Return [x, y] of the center of cell containing provided text 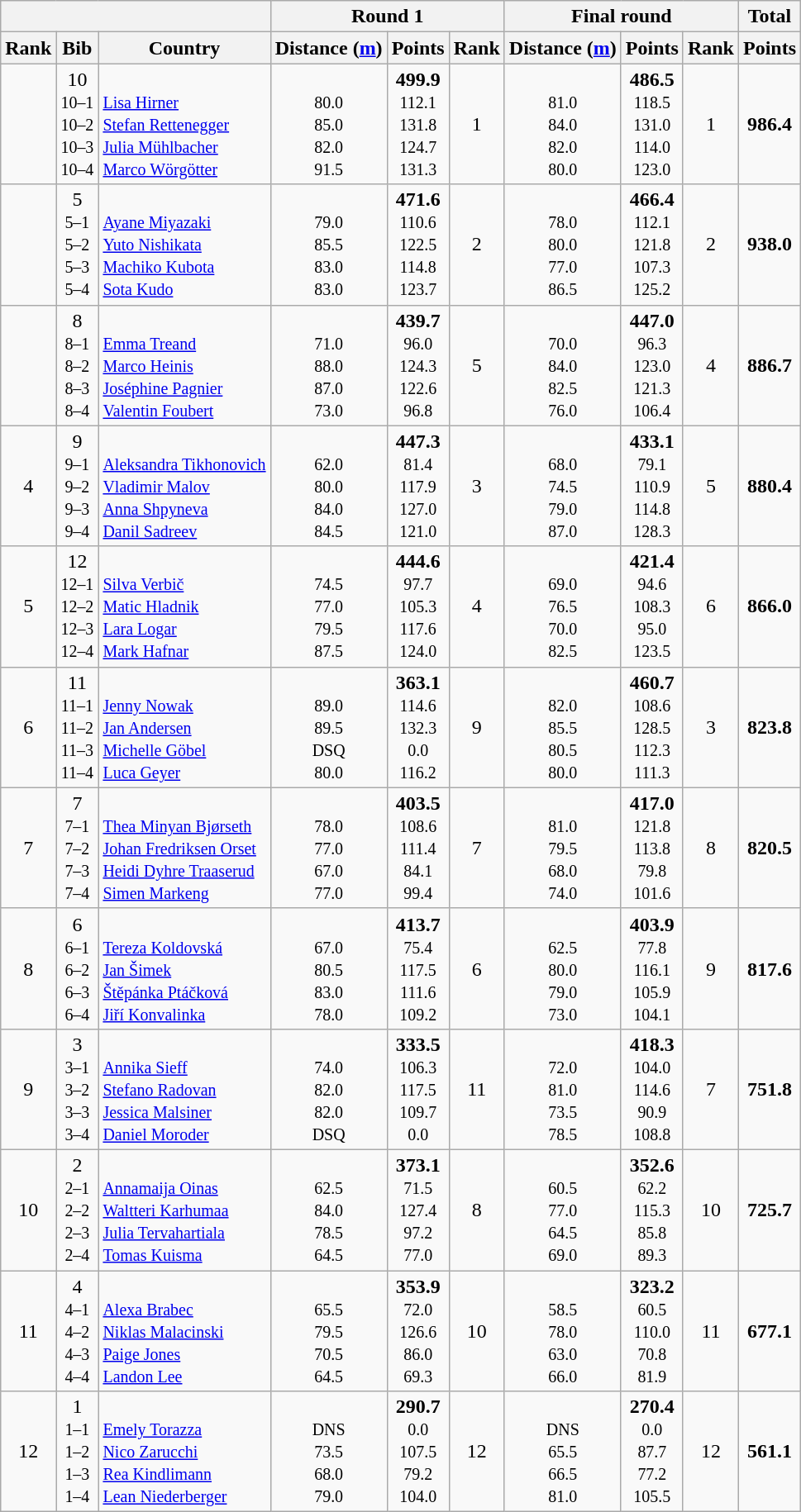
270.40.087.777.2105.5 [651, 1452]
418.3104.0114.690.9108.8 [651, 1089]
866.0 [770, 606]
60.577.064.569.0 [562, 1210]
333.5106.3117.5109.70.0 [418, 1089]
74.082.082.0DSQ [329, 1089]
1111–111–211–311–4 [78, 727]
486.5118.5131.0114.0123.0 [651, 124]
880.4 [770, 486]
Alexa BrabecNiklas MalacinskiPaige JonesLandon Lee [184, 1331]
65.579.570.564.5 [329, 1331]
71.088.087.073.0 [329, 365]
447.096.3123.0121.3106.4 [651, 365]
444.697.7105.3117.6124.0 [418, 606]
67.080.583.078.0 [329, 968]
99–19–29–39–4 [78, 486]
820.5 [770, 848]
Annamaija OinasWaltteri KarhumaaJulia TervahartialaTomas Kuisma [184, 1210]
66–16–26–36–4 [78, 968]
69.076.570.082.5 [562, 606]
413.775.4117.5111.6109.2 [418, 968]
447.381.4117.9127.0121.0 [418, 486]
44–14–24–34–4 [78, 1331]
Round 1 [387, 17]
81.079.568.074.0 [562, 848]
421.494.6108.395.0123.5 [651, 606]
62.080.084.084.5 [329, 486]
Emma TreandMarco HeinisJoséphine PagnierValentin Foubert [184, 365]
460.7108.6128.5112.3111.3 [651, 727]
823.8 [770, 727]
33–13–23–33–4 [78, 1089]
77–17–27–37–4 [78, 848]
Ayane MiyazakiYuto NishikataMachiko KubotaSota Kudo [184, 245]
88–18–28–38–4 [78, 365]
1010–110–210–310–4 [78, 124]
433.179.1110.9114.8128.3 [651, 486]
Emely TorazzaNico ZarucchiRea KindlimannLean Niederberger [184, 1452]
Silva VerbičMatic HladnikLara LogarMark Hafnar [184, 606]
Lisa HirnerStefan RetteneggerJulia MühlbacherMarco Wörgötter [184, 124]
1212–112–212–312–4 [78, 606]
Tereza KoldovskáJan ŠimekŠtěpánka PtáčkováJiří Konvalinka [184, 968]
499.9112.1131.8124.7131.3 [418, 124]
886.7 [770, 365]
986.4 [770, 124]
363.1114.6132.30.0116.2 [418, 727]
323.260.5110.070.881.9 [651, 1331]
89.089.5DSQ80.0 [329, 727]
79.085.583.083.0 [329, 245]
55–15–25–35–4 [78, 245]
290.70.0107.579.2104.0 [418, 1452]
677.1 [770, 1331]
78.077.067.077.0 [329, 848]
70.084.082.576.0 [562, 365]
Annika SieffStefano RadovanJessica MalsinerDaniel Moroder [184, 1089]
471.6110.6122.5114.8123.7 [418, 245]
Jenny NowakJan AndersenMichelle GöbelLuca Geyer [184, 727]
751.8 [770, 1089]
82.085.580.580.0 [562, 727]
Total [770, 17]
68.074.579.087.0 [562, 486]
DNS73.568.079.0 [329, 1452]
725.7 [770, 1210]
439.796.0124.3122.696.8 [418, 365]
62.580.079.073.0 [562, 968]
58.578.063.066.0 [562, 1331]
403.977.8116.1105.9104.1 [651, 968]
403.5108.6111.484.199.4 [418, 848]
373.171.5127.497.277.0 [418, 1210]
938.0 [770, 245]
466.4112.1121.8107.3125.2 [651, 245]
Thea Minyan BjørsethJohan Fredriksen OrsetHeidi Dyhre TraaserudSimen Markeng [184, 848]
352.662.2115.385.889.3 [651, 1210]
78.080.077.086.5 [562, 245]
Bib [78, 48]
DNS65.566.581.0 [562, 1452]
417.0121.8113.879.8101.6 [651, 848]
Country [184, 48]
353.972.0126.686.069.3 [418, 1331]
80.085.082.091.5 [329, 124]
817.6 [770, 968]
Aleksandra TikhonovichVladimir MalovAnna ShpynevaDanil Sadreev [184, 486]
561.1 [770, 1452]
11–11–21–31–4 [78, 1452]
74.577.079.587.5 [329, 606]
22–12–22–32–4 [78, 1210]
62.584.078.564.5 [329, 1210]
Final round [622, 17]
72.081.073.578.5 [562, 1089]
81.084.082.080.0 [562, 124]
